Extract the (X, Y) coordinate from the center of the cell holding the provided text.  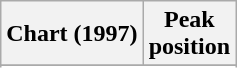
Peakposition (189, 34)
Chart (1997) (72, 34)
